Detect which cell encompasses the target text, then output its (X, Y) center coordinate. 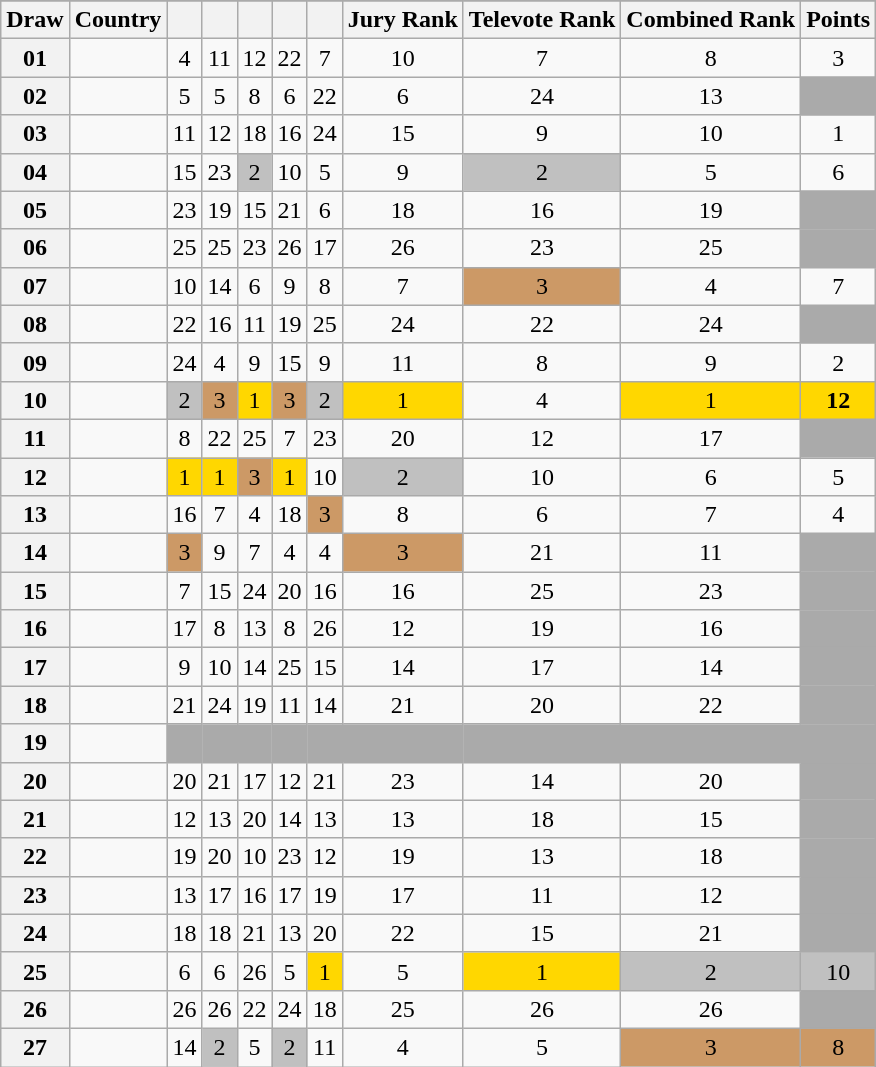
07 (35, 286)
Televote Rank (542, 20)
05 (35, 210)
Draw (35, 20)
Jury Rank (402, 20)
Points (838, 20)
Combined Rank (711, 20)
09 (35, 362)
03 (35, 134)
27 (35, 1047)
06 (35, 248)
02 (35, 96)
Country (118, 20)
04 (35, 172)
01 (35, 58)
08 (35, 324)
